Identify which cell holds the provided text, then report its (x, y) central coordinate. 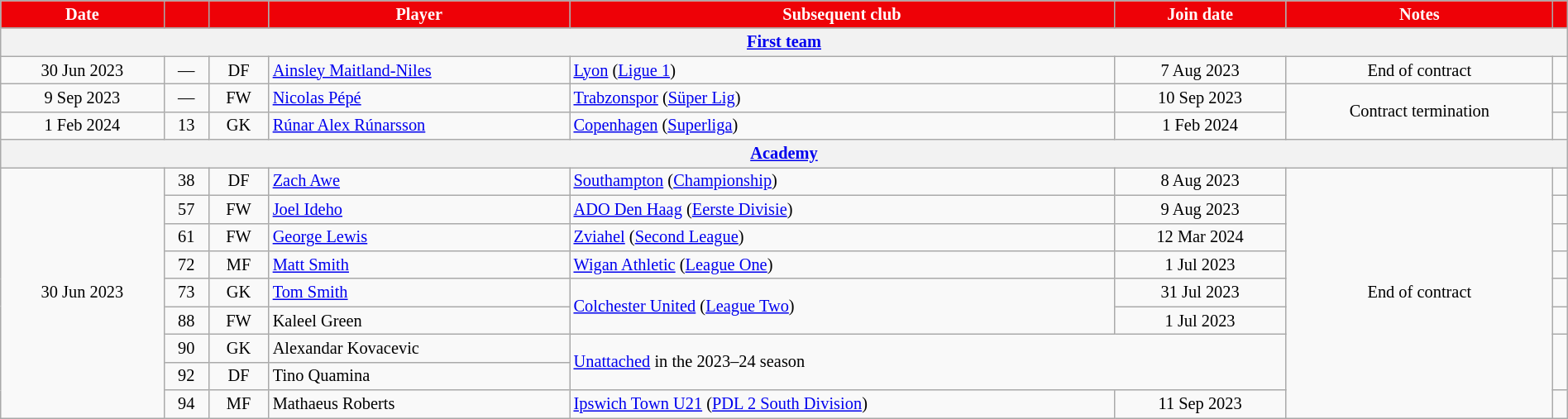
61 (186, 237)
Colchester United (League Two) (842, 306)
7 Aug 2023 (1199, 70)
Ainsley Maitland-Niles (419, 70)
Join date (1199, 14)
Copenhagen (Superliga) (842, 126)
8 Aug 2023 (1199, 181)
Kaleel Green (419, 321)
Trabzonspor (Süper Lig) (842, 98)
10 Sep 2023 (1199, 98)
31 Jul 2023 (1199, 293)
Academy (784, 154)
Zach Awe (419, 181)
Date (83, 14)
Southampton (Championship) (842, 181)
12 Mar 2024 (1199, 237)
13 (186, 126)
Notes (1419, 14)
9 Aug 2023 (1199, 209)
Player (419, 14)
92 (186, 376)
Zviahel (Second League) (842, 237)
90 (186, 348)
9 Sep 2023 (83, 98)
Joel Ideho (419, 209)
57 (186, 209)
Lyon (Ligue 1) (842, 70)
Rúnar Alex Rúnarsson (419, 126)
Nicolas Pépé (419, 98)
Unattached in the 2023–24 season (928, 362)
38 (186, 181)
88 (186, 321)
Tom Smith (419, 293)
Ipswich Town U21 (PDL 2 South Division) (842, 404)
72 (186, 264)
Wigan Athletic (League One) (842, 264)
94 (186, 404)
Matt Smith (419, 264)
73 (186, 293)
Subsequent club (842, 14)
Tino Quamina (419, 376)
Alexandar Kovacevic (419, 348)
Mathaeus Roberts (419, 404)
ADO Den Haag (Eerste Divisie) (842, 209)
Contract termination (1419, 111)
George Lewis (419, 237)
First team (784, 42)
11 Sep 2023 (1199, 404)
